Detect which cell encompasses the target text, then output its [X, Y] center coordinate. 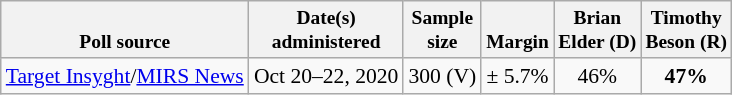
Margin [517, 30]
Target Insyght/MIRS News [125, 76]
BrianElder (D) [598, 30]
46% [598, 76]
Date(s)administered [326, 30]
Poll source [125, 30]
300 (V) [442, 76]
Oct 20–22, 2020 [326, 76]
47% [686, 76]
± 5.7% [517, 76]
TimothyBeson (R) [686, 30]
Samplesize [442, 30]
